Locate the cell with the specified text and output its [x, y] center coordinate. 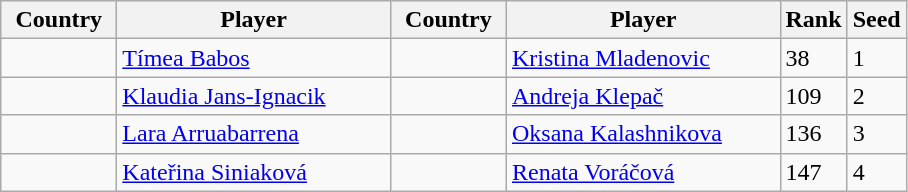
1 [876, 58]
147 [814, 172]
Andreja Klepač [643, 96]
109 [814, 96]
3 [876, 134]
2 [876, 96]
Kristina Mladenovic [643, 58]
Renata Voráčová [643, 172]
4 [876, 172]
Seed [876, 20]
Tímea Babos [254, 58]
Oksana Kalashnikova [643, 134]
136 [814, 134]
38 [814, 58]
Rank [814, 20]
Lara Arruabarrena [254, 134]
Kateřina Siniaková [254, 172]
Klaudia Jans-Ignacik [254, 96]
